From the cell containing the given text, extract its center point as (X, Y) coordinate. 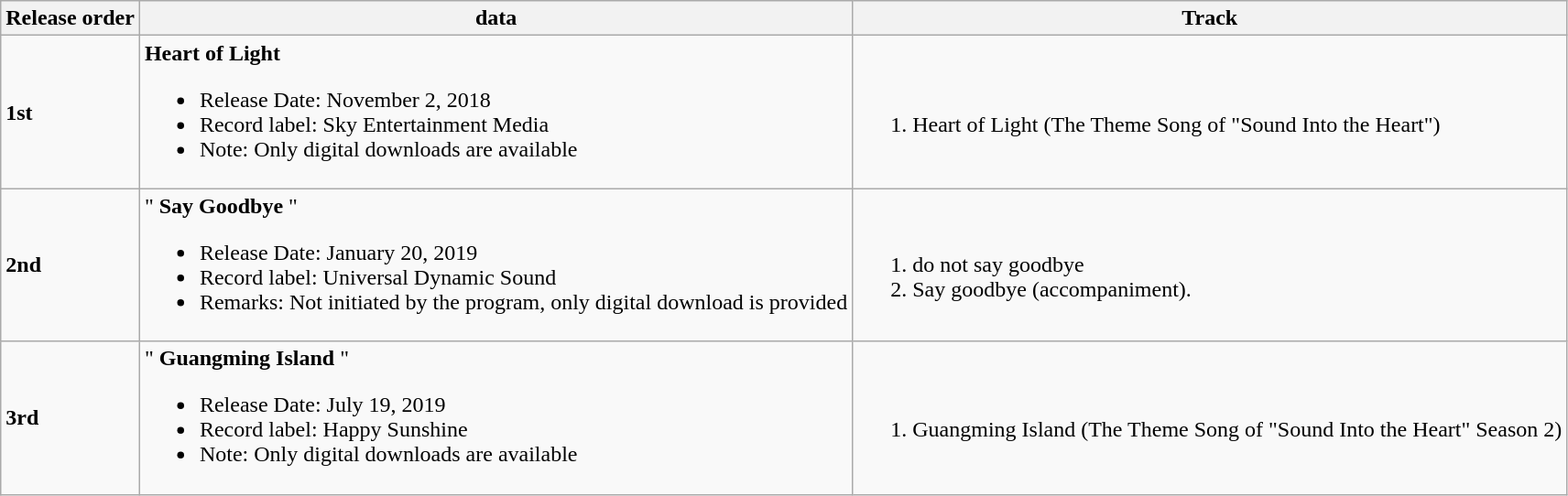
3rd (71, 417)
Guangming Island (The Theme Song of "Sound Into the Heart" Season 2) (1210, 417)
Release order (71, 18)
do not say goodbyeSay goodbye (accompaniment). (1210, 265)
Track (1210, 18)
data (495, 18)
" Guangming Island "Release Date: July 19, 2019Record label: Happy SunshineNote: Only digital downloads are available (495, 417)
2nd (71, 265)
Heart of LightRelease Date: November 2, 2018Record label: Sky Entertainment MediaNote: Only digital downloads are available (495, 112)
Heart of Light (The Theme Song of "Sound Into the Heart") (1210, 112)
1st (71, 112)
